Find where the given text appears and provide that cell's center as [X, Y] coordinate. 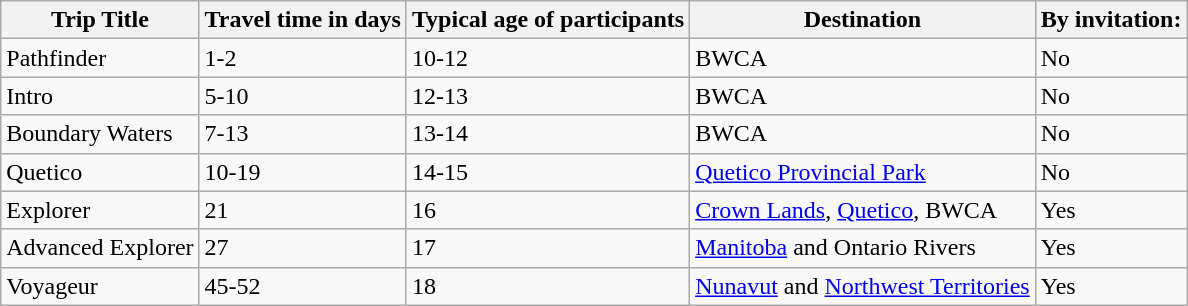
Quetico Provincial Park [863, 172]
Intro [100, 96]
14-15 [548, 172]
Boundary Waters [100, 134]
Advanced Explorer [100, 248]
Destination [863, 20]
27 [302, 248]
21 [302, 210]
17 [548, 248]
Pathfinder [100, 58]
10-19 [302, 172]
16 [548, 210]
Quetico [100, 172]
Travel time in days [302, 20]
Trip Title [100, 20]
12-13 [548, 96]
13-14 [548, 134]
1-2 [302, 58]
Crown Lands, Quetico, BWCA [863, 210]
18 [548, 286]
By invitation: [1111, 20]
Nunavut and Northwest Territories [863, 286]
7-13 [302, 134]
Typical age of participants [548, 20]
45-52 [302, 286]
5-10 [302, 96]
10-12 [548, 58]
Explorer [100, 210]
Voyageur [100, 286]
Manitoba and Ontario Rivers [863, 248]
